Provide the (X, Y) coordinate of the cell's center where the given text is located.  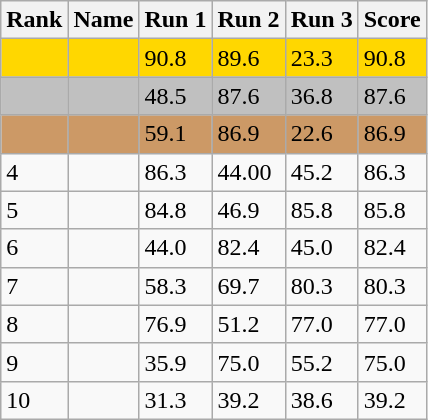
44.00 (248, 172)
69.7 (248, 286)
7 (34, 286)
Name (104, 20)
Rank (34, 20)
89.6 (248, 58)
46.9 (248, 210)
5 (34, 210)
31.3 (176, 400)
Run 1 (176, 20)
59.1 (176, 134)
9 (34, 362)
6 (34, 248)
76.9 (176, 324)
44.0 (176, 248)
4 (34, 172)
Score (392, 20)
38.6 (322, 400)
Run 2 (248, 20)
35.9 (176, 362)
58.3 (176, 286)
Run 3 (322, 20)
55.2 (322, 362)
23.3 (322, 58)
45.2 (322, 172)
22.6 (322, 134)
8 (34, 324)
84.8 (176, 210)
48.5 (176, 96)
36.8 (322, 96)
45.0 (322, 248)
10 (34, 400)
51.2 (248, 324)
